For the text-containing cell, return its midpoint in [x, y] coordinate format. 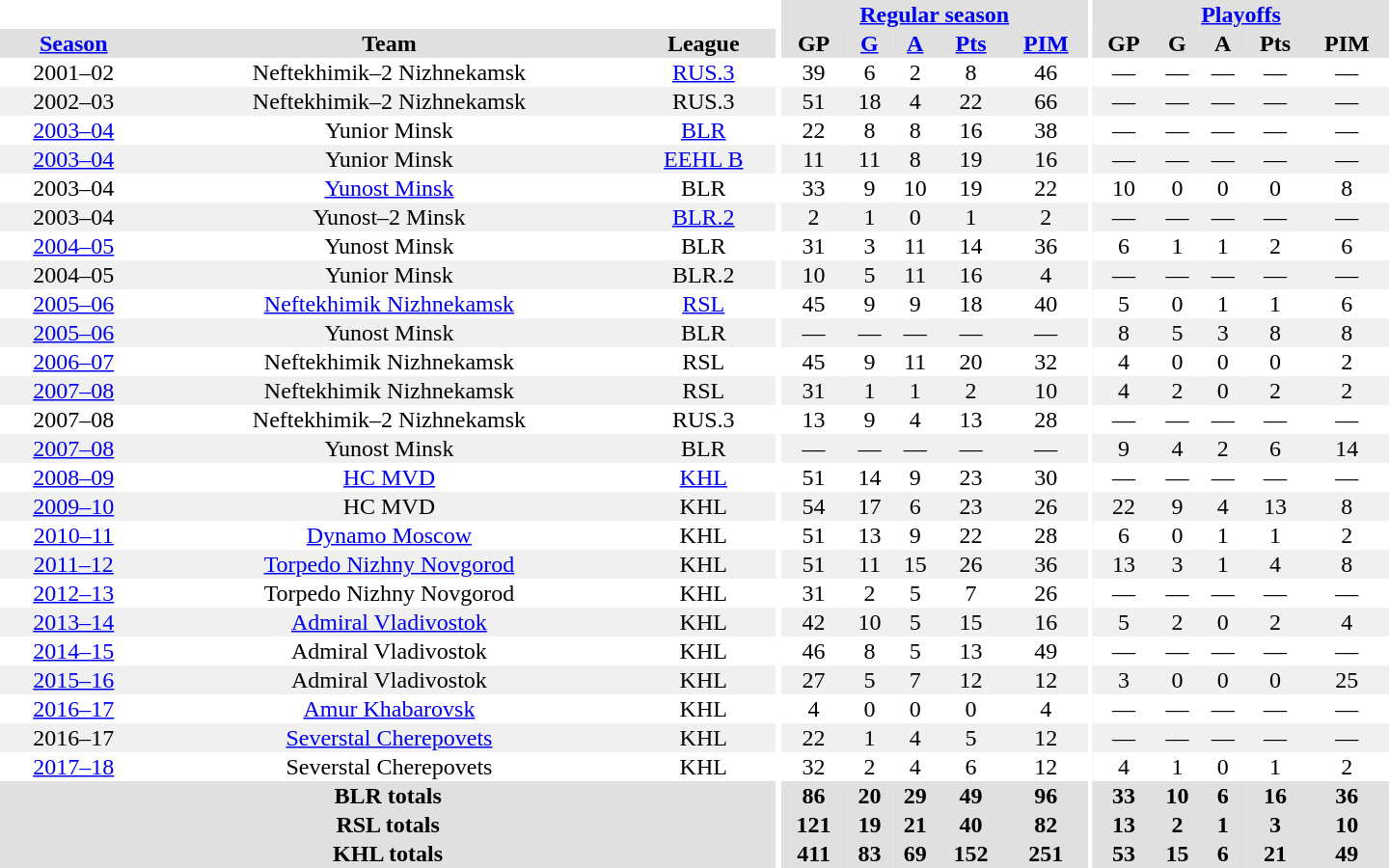
2014–15 [73, 651]
2012–13 [73, 593]
2017–18 [73, 767]
38 [1046, 130]
66 [1046, 101]
2006–07 [73, 362]
2011–12 [73, 564]
Regular season [934, 14]
2001–02 [73, 72]
121 [813, 825]
2008–09 [73, 477]
29 [914, 796]
53 [1124, 854]
69 [914, 854]
39 [813, 72]
KHL totals [388, 854]
86 [813, 796]
BLR totals [388, 796]
RSL totals [388, 825]
27 [813, 680]
Playoffs [1240, 14]
25 [1347, 680]
54 [813, 506]
Amur Khabarovsk [390, 709]
30 [1046, 477]
2013–14 [73, 622]
2010–11 [73, 535]
17 [870, 506]
2009–10 [73, 506]
2002–03 [73, 101]
251 [1046, 854]
Team [390, 43]
152 [970, 854]
EEHL B [703, 159]
42 [813, 622]
Season [73, 43]
96 [1046, 796]
Yunost–2 Minsk [390, 217]
82 [1046, 825]
411 [813, 854]
2015–16 [73, 680]
Dynamo Moscow [390, 535]
League [703, 43]
83 [870, 854]
